Return (x, y) of the center of cell containing provided text 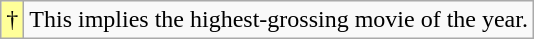
† (12, 20)
This implies the highest-grossing movie of the year. (279, 20)
